Return (x, y) of the center of cell containing provided text 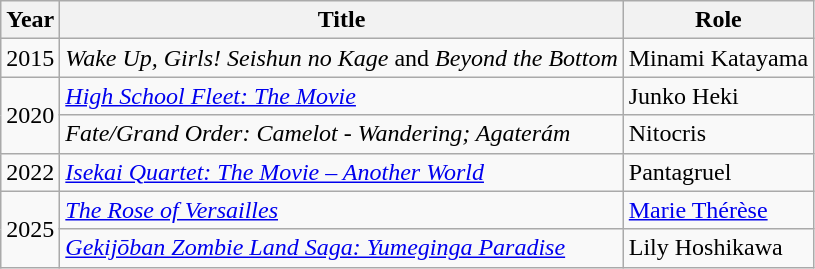
2020 (30, 115)
Role (718, 20)
Lily Hoshikawa (718, 248)
Year (30, 20)
2022 (30, 172)
High School Fleet: The Movie (342, 96)
2015 (30, 58)
Gekijōban Zombie Land Saga: Yumeginga Paradise (342, 248)
Junko Heki (718, 96)
Nitocris (718, 134)
The Rose of Versailles (342, 210)
Isekai Quartet: The Movie – Another World (342, 172)
Fate/Grand Order: Camelot - Wandering; Agaterám (342, 134)
2025 (30, 229)
Pantagruel (718, 172)
Marie Thérèse (718, 210)
Wake Up, Girls! Seishun no Kage and Beyond the Bottom (342, 58)
Minami Katayama (718, 58)
Title (342, 20)
